Determine the (X, Y) coordinate at the center of the cell enclosing the given text.  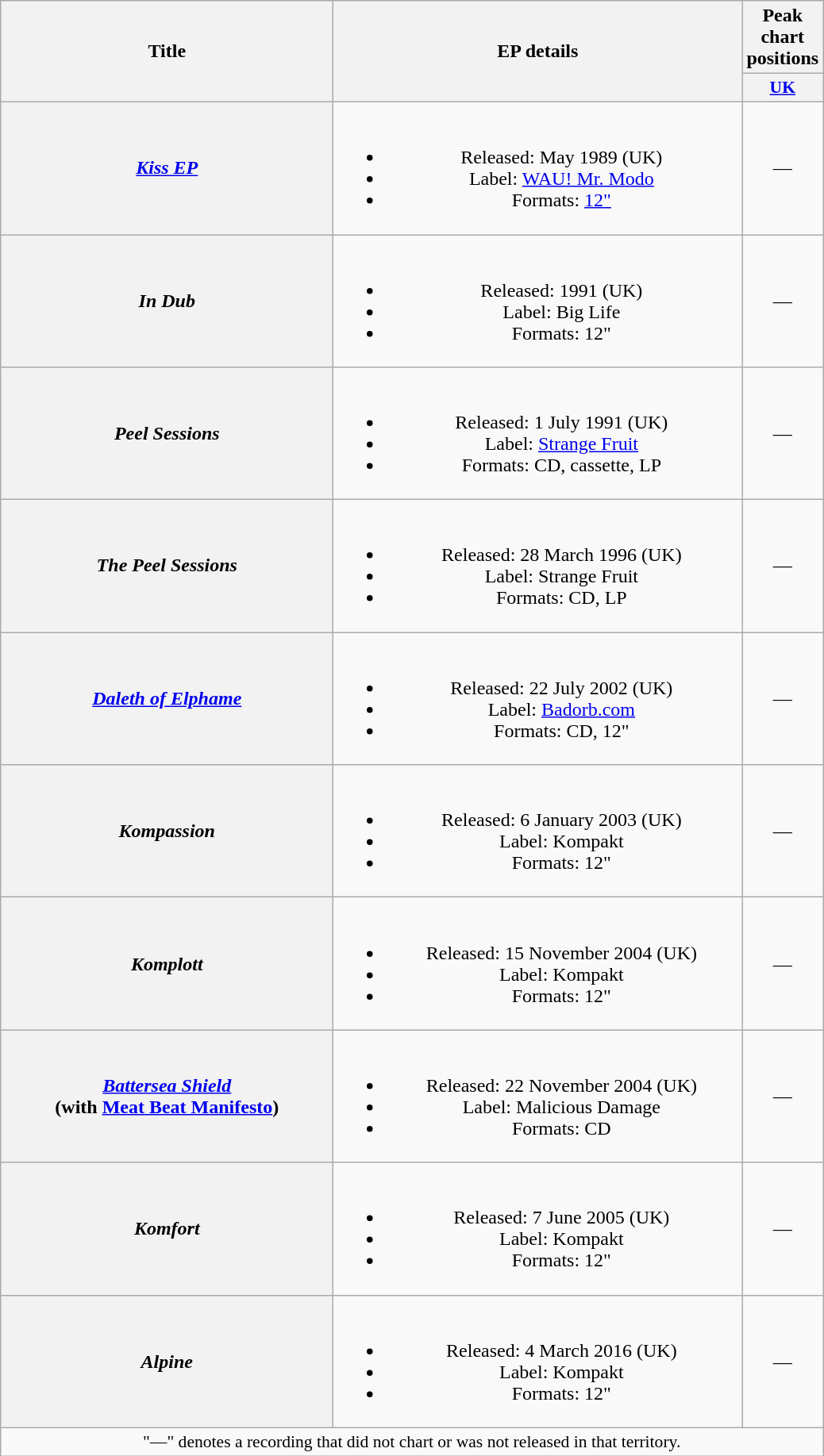
Released: 15 November 2004 (UK)Label: KompaktFormats: 12" (538, 963)
Released: May 1989 (UK)Label: WAU! Mr. ModoFormats: 12" (538, 168)
Released: 1 July 1991 (UK)Label: Strange FruitFormats: CD, cassette, LP (538, 433)
Komfort (167, 1228)
Kompassion (167, 832)
Released: 22 November 2004 (UK)Label: Malicious DamageFormats: CD (538, 1097)
Kiss EP (167, 168)
The Peel Sessions (167, 567)
Alpine (167, 1362)
Released: 28 March 1996 (UK)Label: Strange FruitFormats: CD, LP (538, 567)
Released: 7 June 2005 (UK)Label: KompaktFormats: 12" (538, 1228)
"—" denotes a recording that did not chart or was not released in that territory. (412, 1442)
UK (783, 88)
Released: 6 January 2003 (UK)Label: KompaktFormats: 12" (538, 832)
Released: 4 March 2016 (UK)Label: KompaktFormats: 12" (538, 1362)
Peak chart positions (783, 37)
In Dub (167, 302)
Released: 1991 (UK)Label: Big LifeFormats: 12" (538, 302)
EP details (538, 52)
Daleth of Elphame (167, 698)
Released: 22 July 2002 (UK)Label: Badorb.comFormats: CD, 12" (538, 698)
Battersea Shield(with Meat Beat Manifesto) (167, 1097)
Komplott (167, 963)
Title (167, 52)
Peel Sessions (167, 433)
